For the text-containing cell, return its midpoint in (x, y) coordinate format. 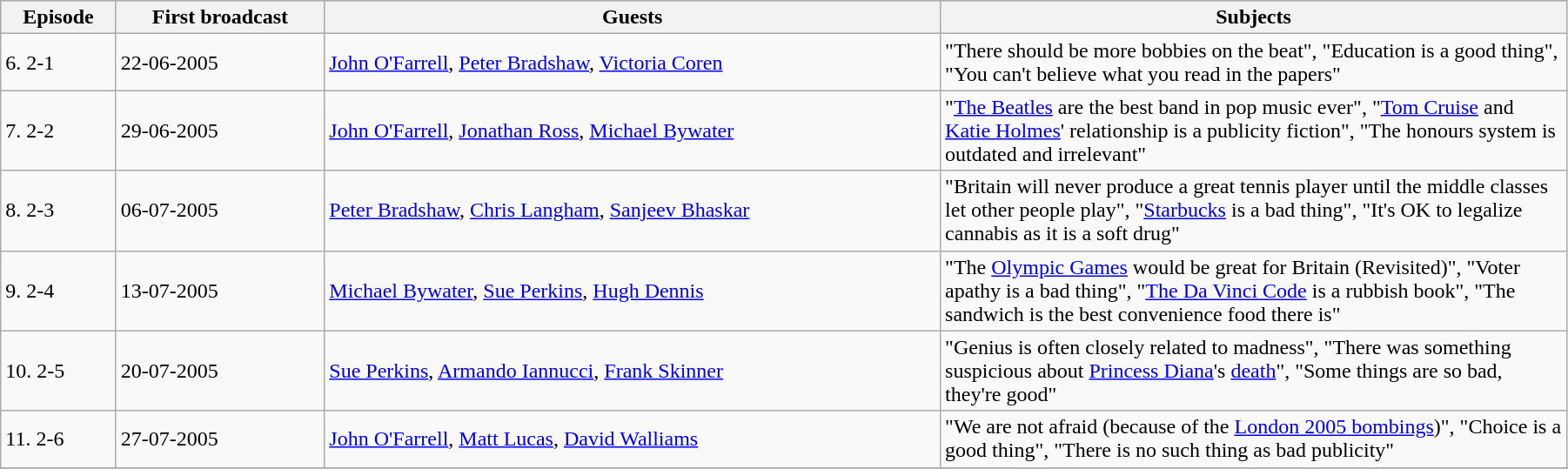
27-07-2005 (220, 439)
Peter Bradshaw, Chris Langham, Sanjeev Bhaskar (633, 211)
29-06-2005 (220, 131)
9. 2-4 (58, 291)
22-06-2005 (220, 63)
John O'Farrell, Jonathan Ross, Michael Bywater (633, 131)
20-07-2005 (220, 371)
11. 2-6 (58, 439)
Guests (633, 17)
John O'Farrell, Peter Bradshaw, Victoria Coren (633, 63)
10. 2-5 (58, 371)
Episode (58, 17)
8. 2-3 (58, 211)
"Genius is often closely related to madness", "There was something suspicious about Princess Diana's death", "Some things are so bad, they're good" (1254, 371)
6. 2-1 (58, 63)
"We are not afraid (because of the London 2005 bombings)", "Choice is a good thing", "There is no such thing as bad publicity" (1254, 439)
Sue Perkins, Armando Iannucci, Frank Skinner (633, 371)
Subjects (1254, 17)
Michael Bywater, Sue Perkins, Hugh Dennis (633, 291)
06-07-2005 (220, 211)
John O'Farrell, Matt Lucas, David Walliams (633, 439)
First broadcast (220, 17)
7. 2-2 (58, 131)
"There should be more bobbies on the beat", "Education is a good thing", "You can't believe what you read in the papers" (1254, 63)
13-07-2005 (220, 291)
